Provide the (X, Y) coordinate of the cell's center where the given text is located.  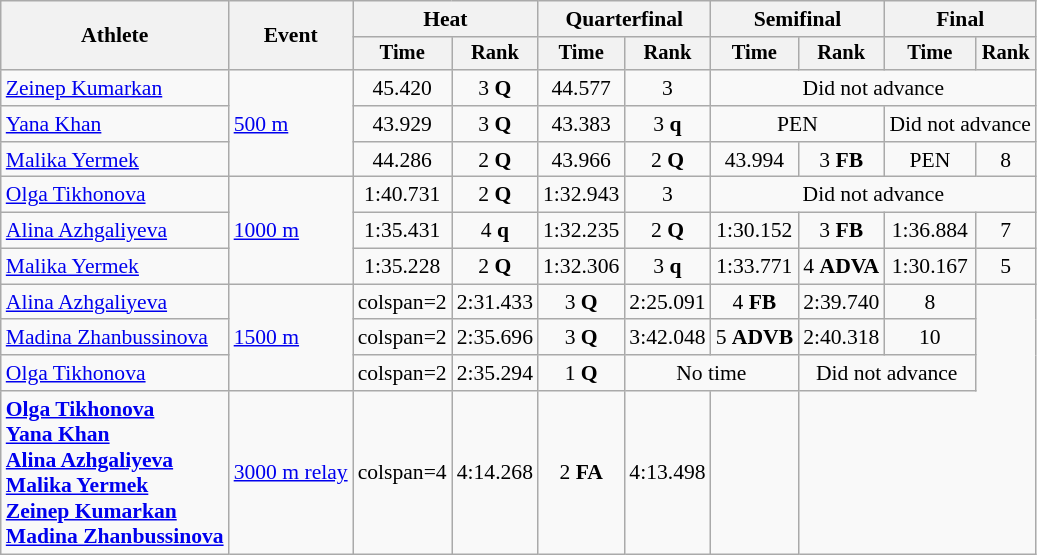
45.420 (402, 88)
500 m (291, 124)
2:25.091 (667, 302)
1 Q (581, 373)
Semifinal (798, 19)
10 (930, 338)
5 ADVB (754, 338)
4:13.498 (667, 472)
1:30.167 (930, 267)
1:35.228 (402, 267)
43.966 (581, 160)
43.994 (754, 160)
1:36.884 (930, 231)
1:32.235 (581, 231)
Olga TikhonovaYana KhanAlina AzhgaliyevaMalika YermekZeinep KumarkanMadina Zhanbussinova (115, 472)
2:31.433 (495, 302)
3000 m relay (291, 472)
1:33.771 (754, 267)
Heat (446, 19)
44.286 (402, 160)
1:35.431 (402, 231)
2:35.696 (495, 338)
1:40.731 (402, 195)
1:30.152 (754, 231)
Madina Zhanbussinova (115, 338)
5 (1006, 267)
4:14.268 (495, 472)
Athlete (115, 36)
Yana Khan (115, 124)
3:42.048 (667, 338)
1:32.943 (581, 195)
1000 m (291, 230)
colspan=4 (402, 472)
44.577 (581, 88)
2:39.740 (841, 302)
2:40.318 (841, 338)
4 FB (754, 302)
No time (711, 373)
Quarterfinal (624, 19)
Zeinep Kumarkan (115, 88)
1:32.306 (581, 267)
7 (1006, 231)
Final (960, 19)
43.929 (402, 124)
1500 m (291, 338)
2 FA (581, 472)
Event (291, 36)
2:35.294 (495, 373)
43.383 (581, 124)
4 ADVA (841, 267)
4 q (495, 231)
